Output the [x, y] coordinate of the center of the cell containing the given text.  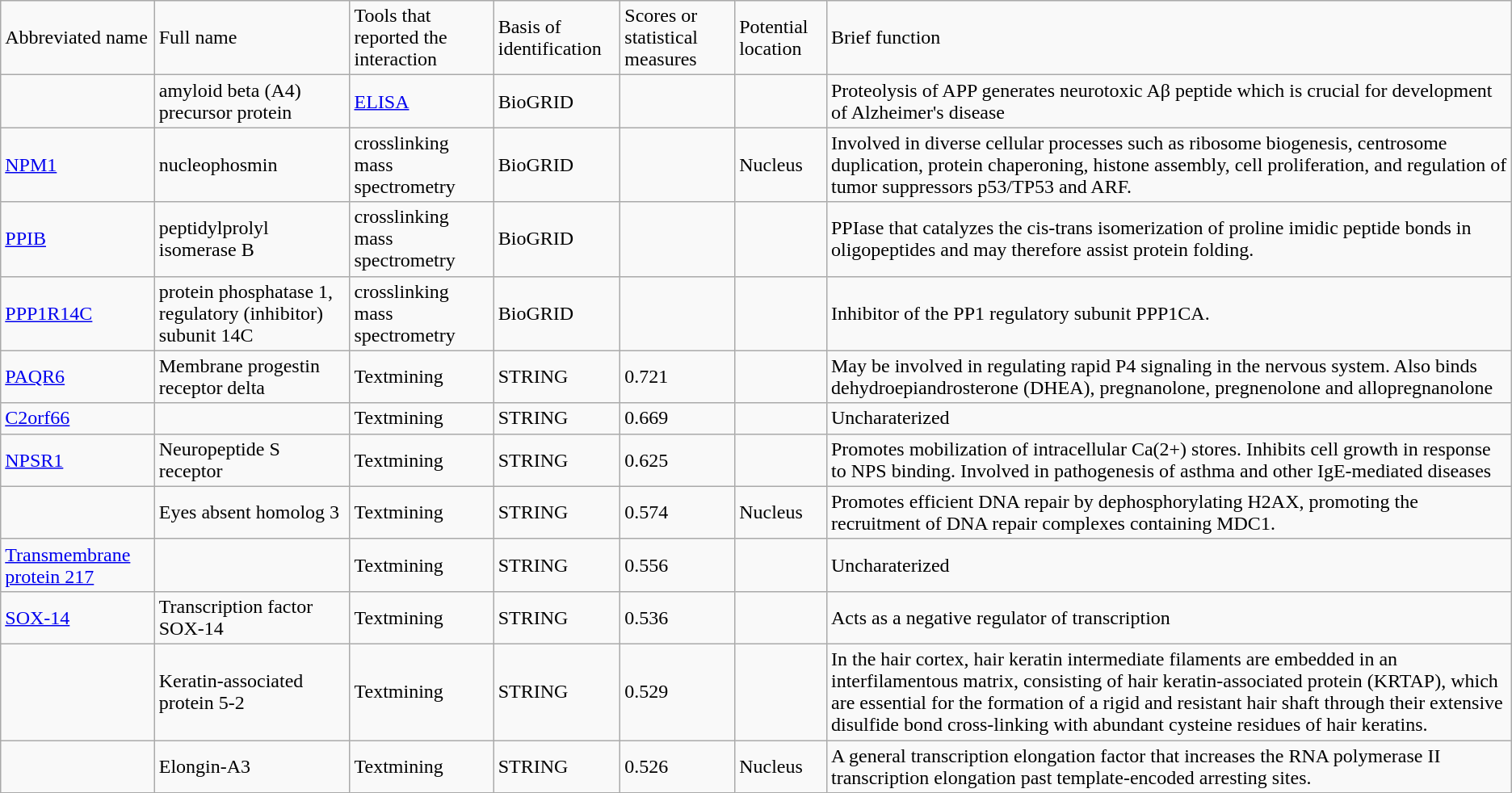
PAQR6 [78, 376]
Keratin-associated protein 5-2 [252, 691]
Full name [252, 38]
Inhibitor of the PP1 regulatory subunit PPP1CA. [1169, 313]
Transmembrane protein 217 [78, 565]
Eyes absent homolog 3 [252, 512]
Acts as a negative regulator of transcription [1169, 617]
ELISA [422, 102]
PPIase that catalyzes the cis-trans isomerization of proline imidic peptide bonds in oligopeptides and may therefore assist protein folding. [1169, 239]
0.526 [678, 766]
0.574 [678, 512]
Brief function [1169, 38]
Potential location [781, 38]
PPIB [78, 239]
Membrane progestin receptor delta [252, 376]
SOX-14 [78, 617]
0.529 [678, 691]
Proteolysis of APP generates neurotoxic Aβ peptide which is crucial for development of Alzheimer's disease [1169, 102]
C2orf66 [78, 418]
0.669 [678, 418]
Promotes efficient DNA repair by dephosphorylating H2AX, promoting the recruitment of DNA repair complexes containing MDC1. [1169, 512]
Elongin-A3 [252, 766]
NPSR1 [78, 460]
0.721 [678, 376]
amyloid beta (A4) precursor protein [252, 102]
protein phosphatase 1, regulatory (inhibitor) subunit 14C [252, 313]
peptidylprolyl isomerase B [252, 239]
Scores or statistical measures [678, 38]
PPP1R14C [78, 313]
Neuropeptide S receptor [252, 460]
A general transcription elongation factor that increases the RNA polymerase II transcription elongation past template-encoded arresting sites. [1169, 766]
NPM1 [78, 165]
Basis of identification [557, 38]
0.536 [678, 617]
Transcription factor SOX-14 [252, 617]
0.556 [678, 565]
Abbreviated name [78, 38]
0.625 [678, 460]
Tools that reported the interaction [422, 38]
nucleophosmin [252, 165]
